Identify which cell holds the provided text, then report its [x, y] central coordinate. 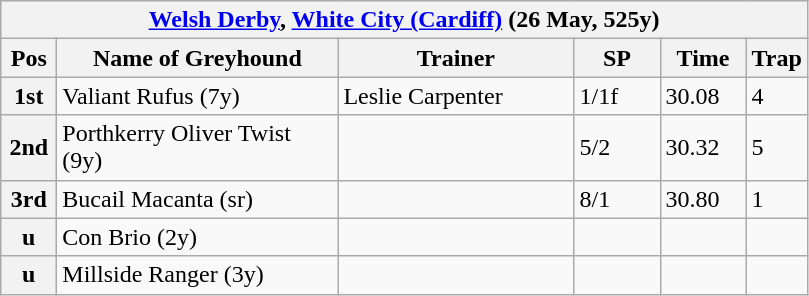
Leslie Carpenter [456, 96]
Welsh Derby, White City (Cardiff) (26 May, 525y) [404, 20]
4 [776, 96]
30.32 [703, 148]
SP [617, 58]
5/2 [617, 148]
Pos [29, 58]
Time [703, 58]
Bucail Macanta (sr) [198, 199]
Con Brio (2y) [198, 237]
1/1f [617, 96]
1 [776, 199]
30.08 [703, 96]
Trap [776, 58]
1st [29, 96]
Name of Greyhound [198, 58]
Millside Ranger (3y) [198, 275]
2nd [29, 148]
Porthkerry Oliver Twist (9y) [198, 148]
3rd [29, 199]
Valiant Rufus (7y) [198, 96]
8/1 [617, 199]
30.80 [703, 199]
5 [776, 148]
Trainer [456, 58]
